Capture the cell that displays the provided text and extract its [x, y] central coordinate. 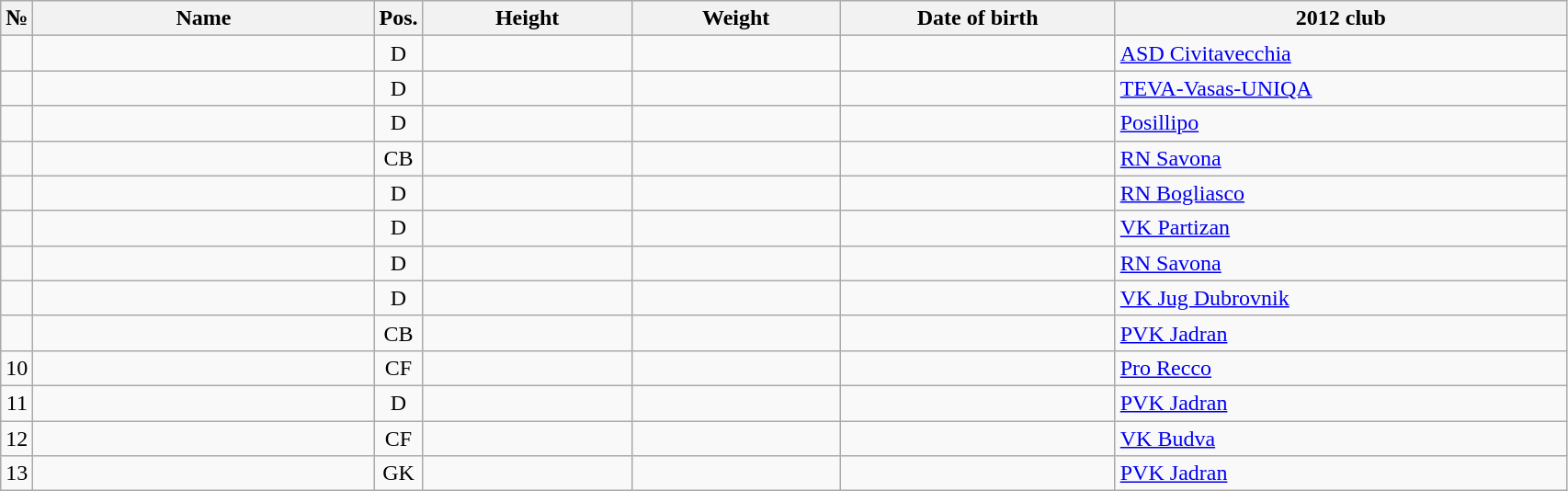
2012 club [1340, 18]
13 [17, 474]
RN Bogliasco [1340, 193]
ASD Civitavecchia [1340, 53]
Pos. [399, 18]
TEVA-Vasas-UNIQA [1340, 88]
10 [17, 368]
Posillipo [1340, 123]
11 [17, 403]
Date of birth [978, 18]
Pro Recco [1340, 368]
Name [204, 18]
GK [399, 474]
Height [528, 18]
VK Jug Dubrovnik [1340, 298]
12 [17, 439]
Weight [735, 18]
VK Budva [1340, 439]
VK Partizan [1340, 228]
№ [17, 18]
